Determine the (x, y) coordinate at the center of the cell enclosing the given text.  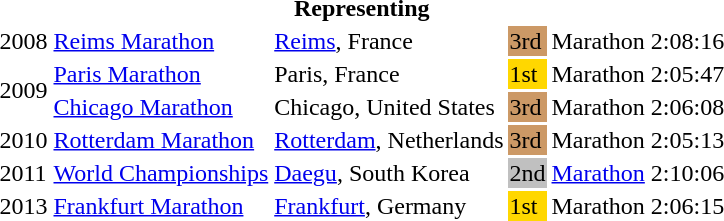
Chicago Marathon (161, 107)
Reims, France (389, 41)
Frankfurt Marathon (161, 206)
World Championships (161, 173)
Rotterdam, Netherlands (389, 140)
Daegu, South Korea (389, 173)
Paris Marathon (161, 74)
Paris, France (389, 74)
Reims Marathon (161, 41)
Rotterdam Marathon (161, 140)
Chicago, United States (389, 107)
2nd (528, 173)
Frankfurt, Germany (389, 206)
